Return [x, y] of the center of cell containing provided text 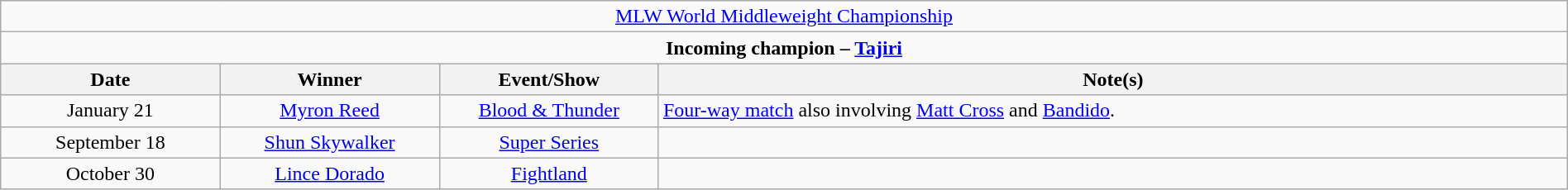
January 21 [111, 111]
Incoming champion – Tajiri [784, 48]
Four-way match also involving Matt Cross and Bandido. [1113, 111]
October 30 [111, 173]
Date [111, 79]
Blood & Thunder [549, 111]
September 18 [111, 142]
Winner [329, 79]
Fightland [549, 173]
Myron Reed [329, 111]
Shun Skywalker [329, 142]
Super Series [549, 142]
MLW World Middleweight Championship [784, 17]
Event/Show [549, 79]
Note(s) [1113, 79]
Lince Dorado [329, 173]
